Detect which cell encompasses the target text, then output its [X, Y] center coordinate. 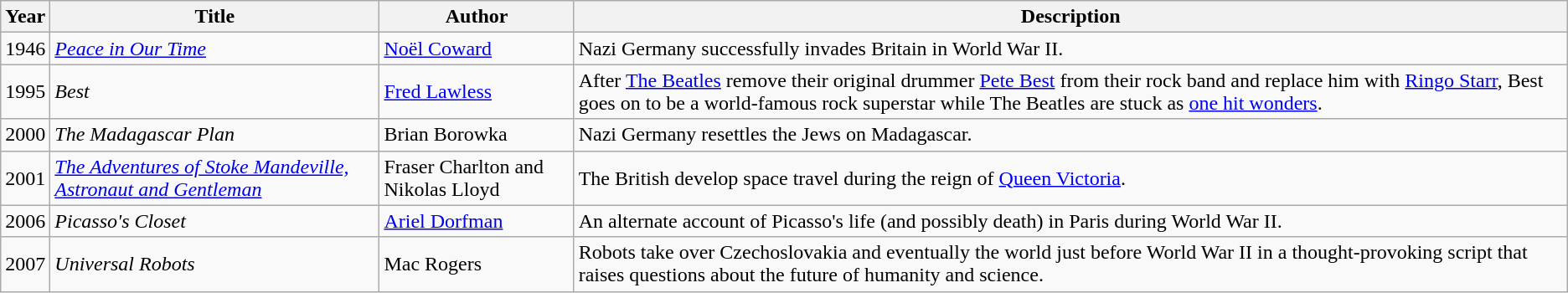
Fraser Charlton and Nikolas Lloyd [477, 177]
Universal Robots [214, 265]
2000 [25, 135]
The Adventures of Stoke Mandeville, Astronaut and Gentleman [214, 177]
Mac Rogers [477, 265]
Fred Lawless [477, 92]
Picasso's Closet [214, 221]
Author [477, 17]
1995 [25, 92]
Peace in Our Time [214, 49]
Description [1070, 17]
Ariel Dorfman [477, 221]
2006 [25, 221]
The British develop space travel during the reign of Queen Victoria. [1070, 177]
Brian Borowka [477, 135]
1946 [25, 49]
2001 [25, 177]
2007 [25, 265]
The Madagascar Plan [214, 135]
Title [214, 17]
Nazi Germany successfully invades Britain in World War II. [1070, 49]
Nazi Germany resettles the Jews on Madagascar. [1070, 135]
An alternate account of Picasso's life (and possibly death) in Paris during World War II. [1070, 221]
Best [214, 92]
Noël Coward [477, 49]
Year [25, 17]
